Pinpoint the cell where the given text exists, returning its [x, y] midpoint coordinate. 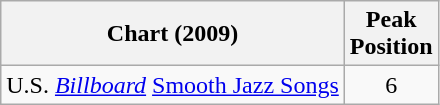
6 [391, 85]
U.S. Billboard Smooth Jazz Songs [173, 85]
Chart (2009) [173, 34]
Peak Position [391, 34]
